Return the (x, y) coordinate for the center point of the cell that contains the specified text.  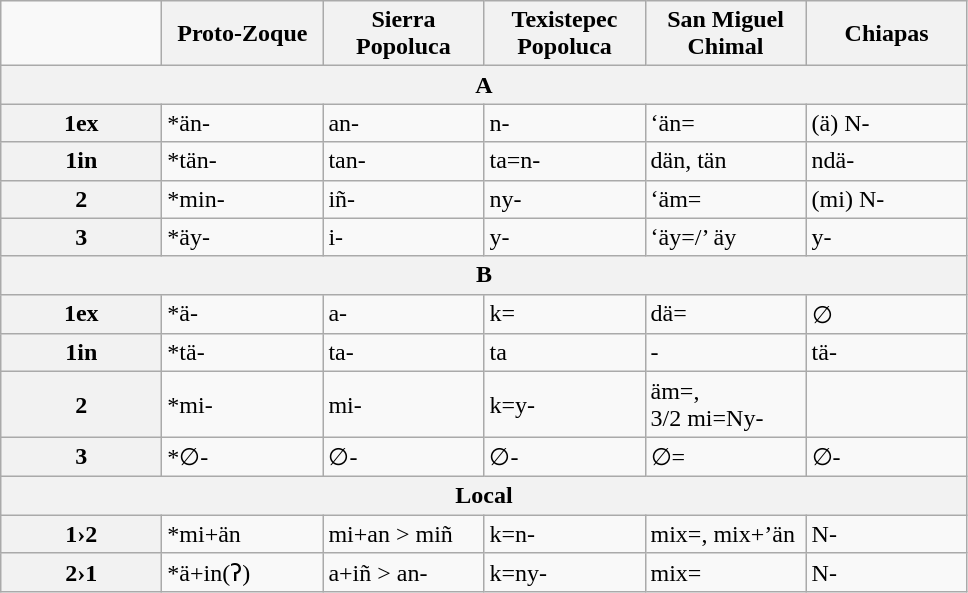
*ä+in(ʔ) (242, 573)
ta- (404, 353)
B (484, 275)
ndä- (886, 161)
k=y- (564, 404)
*mi+än (242, 533)
∅= (726, 457)
iñ- (404, 199)
dän, tän (726, 161)
2›1 (82, 573)
Chiapas (886, 34)
*än- (242, 123)
a+iñ > an- (404, 573)
mi- (404, 404)
dä= (726, 314)
*äy- (242, 237)
*min- (242, 199)
mix= (726, 573)
*tä- (242, 353)
i- (404, 237)
äm=, 3/2 mi=Ny- (726, 404)
ta (564, 353)
an- (404, 123)
*mi- (242, 404)
a- (404, 314)
(mi) N- (886, 199)
mi+an > miñ (404, 533)
A (484, 85)
ta=n- (564, 161)
(ä) N- (886, 123)
1›2 (82, 533)
Sierra Popoluca (404, 34)
‘äy=/’ äy (726, 237)
*∅- (242, 457)
mix=, mix+’än (726, 533)
‘äm= (726, 199)
n- (564, 123)
∅ (886, 314)
tä- (886, 353)
k=n- (564, 533)
*ä- (242, 314)
*tän- (242, 161)
- (726, 353)
Texistepec Popoluca (564, 34)
k= (564, 314)
San Miguel Chimal (726, 34)
k=ny- (564, 573)
‘än= (726, 123)
tan- (404, 161)
Proto-Zoque (242, 34)
ny- (564, 199)
Local (484, 495)
